Capture the cell that displays the provided text and extract its [X, Y] central coordinate. 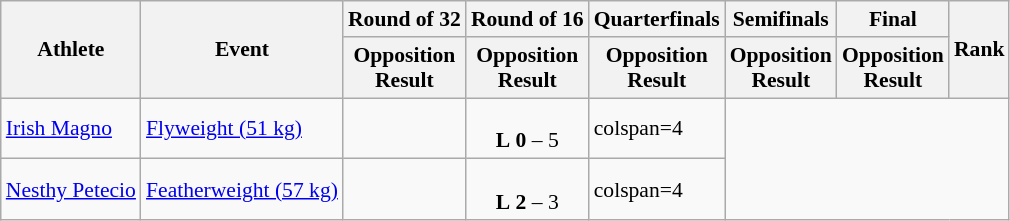
Featherweight (57 kg) [242, 190]
Flyweight (51 kg) [242, 128]
Event [242, 50]
Final [893, 19]
Round of 16 [528, 19]
Rank [980, 50]
Nesthy Petecio [71, 190]
Round of 32 [404, 19]
Athlete [71, 50]
Irish Magno [71, 128]
Semifinals [781, 19]
L 2 – 3 [528, 190]
Quarterfinals [657, 19]
L 0 – 5 [528, 128]
